Detect which cell encompasses the target text, then output its (x, y) center coordinate. 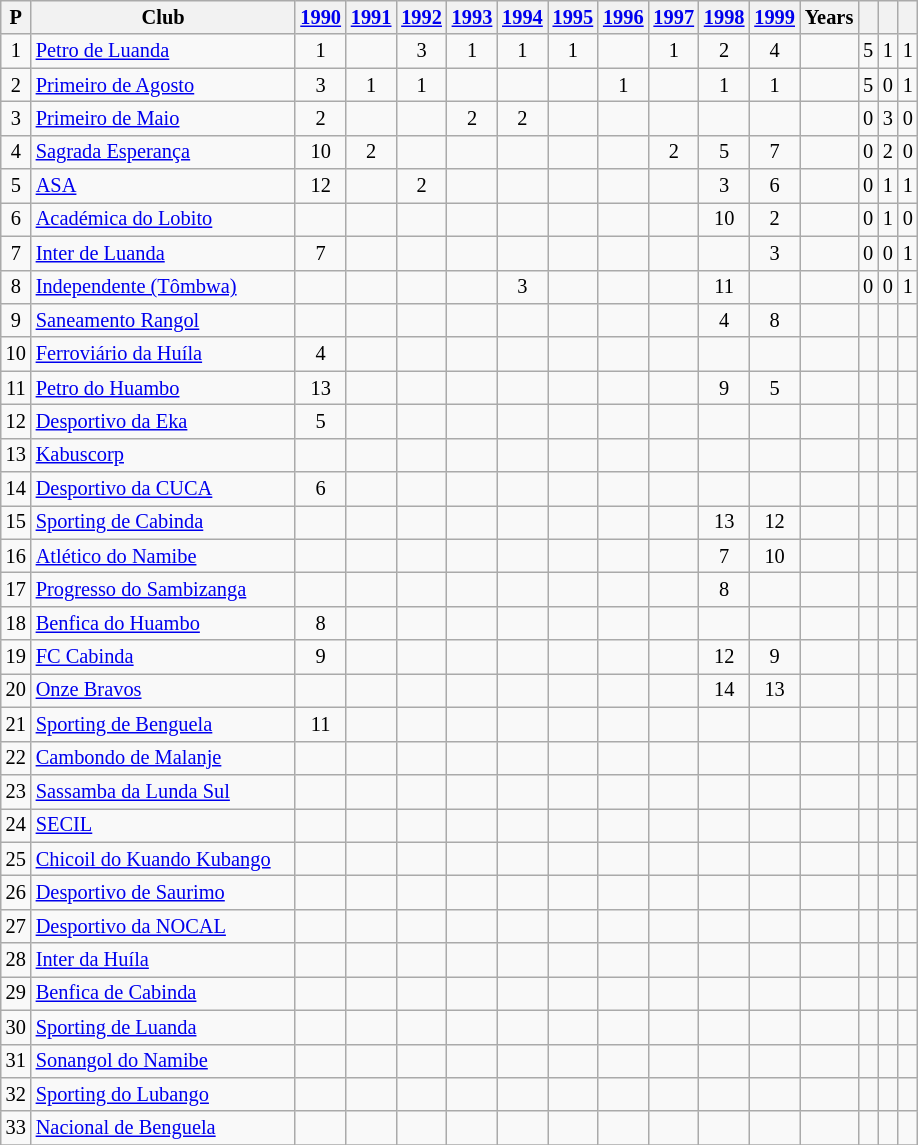
20 (16, 690)
22 (16, 758)
16 (16, 556)
Kabuscorp (164, 455)
1994 (522, 17)
1992 (421, 17)
Petro do Huambo (164, 388)
SECIL (164, 825)
Petro de Luanda (164, 51)
21 (16, 724)
15 (16, 522)
31 (16, 1061)
Progresso do Sambizanga (164, 589)
Sporting de Benguela (164, 724)
P (16, 17)
Desportivo de Saurimo (164, 892)
Inter da Huíla (164, 960)
Académica do Lobito (164, 219)
18 (16, 623)
30 (16, 1027)
32 (16, 1094)
26 (16, 892)
27 (16, 926)
Primeiro de Agosto (164, 85)
17 (16, 589)
Atlético do Namibe (164, 556)
1997 (674, 17)
1998 (724, 17)
ASA (164, 186)
19 (16, 657)
Sagrada Esperança (164, 152)
Inter de Luanda (164, 253)
Years (829, 17)
Club (164, 17)
Sporting de Luanda (164, 1027)
1991 (371, 17)
Saneamento Rangol (164, 320)
Desportivo da Eka (164, 421)
Benfica de Cabinda (164, 993)
Onze Bravos (164, 690)
Nacional de Benguela (164, 1128)
Sassamba da Lunda Sul (164, 791)
Desportivo da NOCAL (164, 926)
Independente (Tômbwa) (164, 287)
Sporting do Lubango (164, 1094)
Sonangol do Namibe (164, 1061)
Chicoil do Kuando Kubango (164, 859)
1990 (320, 17)
29 (16, 993)
FC Cabinda (164, 657)
1993 (472, 17)
Sporting de Cabinda (164, 522)
25 (16, 859)
23 (16, 791)
33 (16, 1128)
24 (16, 825)
1999 (774, 17)
Cambondo de Malanje (164, 758)
28 (16, 960)
Ferroviário da Huíla (164, 354)
Primeiro de Maio (164, 118)
1995 (573, 17)
Benfica do Huambo (164, 623)
1996 (623, 17)
Desportivo da CUCA (164, 489)
